Output the [X, Y] coordinate of the center of the cell containing the given text.  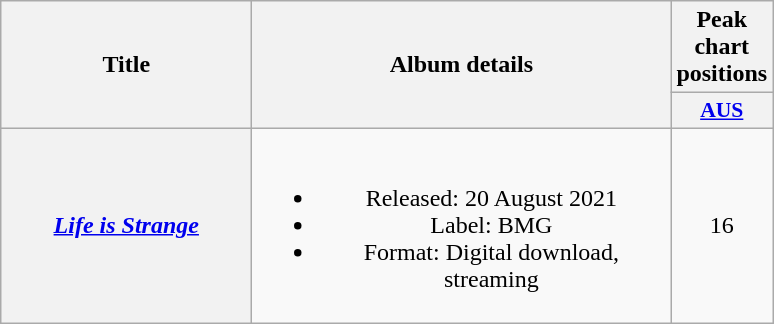
Title [126, 65]
Album details [462, 65]
16 [722, 225]
Peak chart positions [722, 47]
Released: 20 August 2021Label: BMGFormat: Digital download, streaming [462, 225]
AUS [722, 111]
Life is Strange [126, 225]
